Return the (x, y) coordinate for the center point of the cell that contains the specified text.  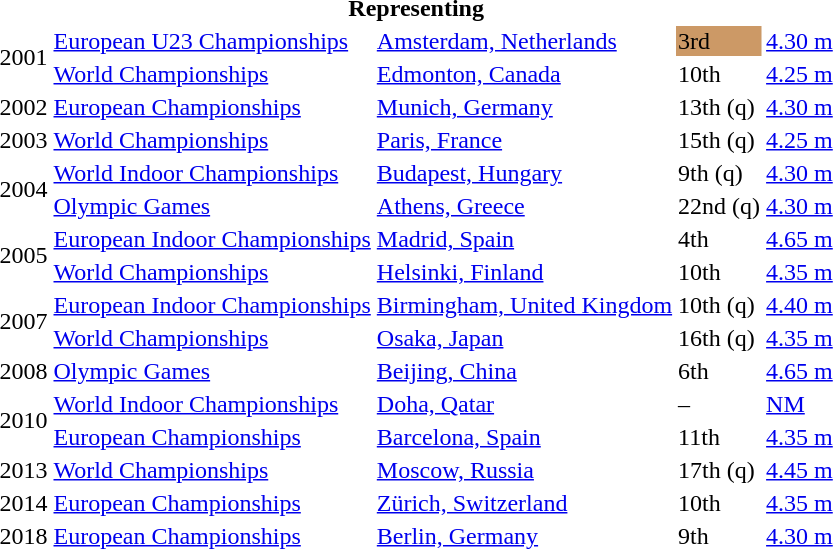
17th (q) (720, 470)
Edmonton, Canada (524, 74)
6th (720, 371)
Budapest, Hungary (524, 173)
Barcelona, Spain (524, 437)
– (720, 404)
Birmingham, United Kingdom (524, 305)
15th (q) (720, 140)
Osaka, Japan (524, 338)
Amsterdam, Netherlands (524, 41)
Athens, Greece (524, 206)
13th (q) (720, 107)
11th (720, 437)
Beijing, China (524, 371)
22nd (q) (720, 206)
9th (q) (720, 173)
10th (q) (720, 305)
3rd (720, 41)
16th (q) (720, 338)
Moscow, Russia (524, 470)
Munich, Germany (524, 107)
Madrid, Spain (524, 239)
Helsinki, Finland (524, 272)
European U23 Championships (212, 41)
Doha, Qatar (524, 404)
4th (720, 239)
Paris, France (524, 140)
Zürich, Switzerland (524, 503)
